Return (x, y) of the center of cell containing provided text 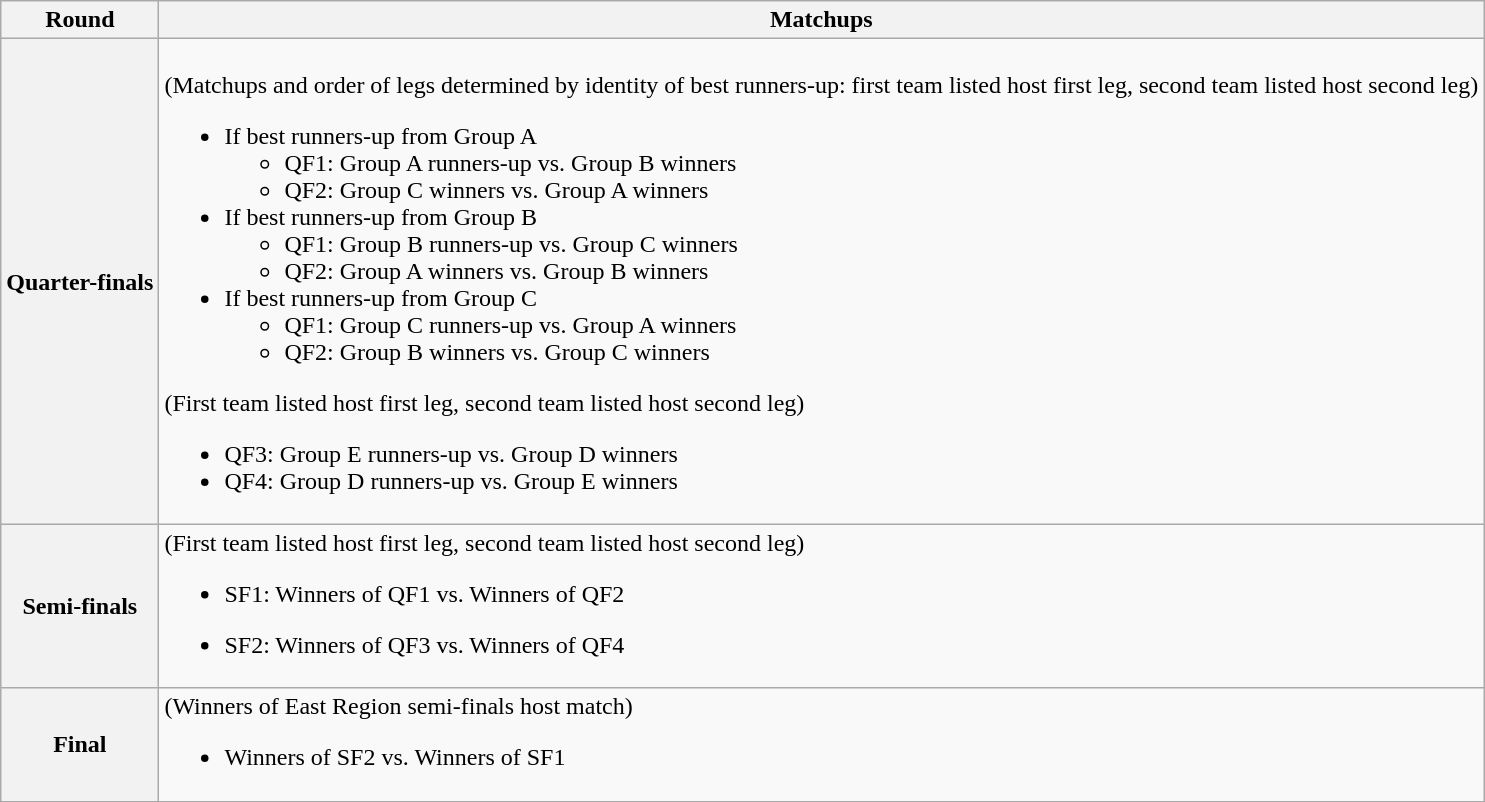
(Winners of East Region semi-finals host match)Winners of SF2 vs. Winners of SF1 (822, 744)
Final (80, 744)
Quarter-finals (80, 282)
Round (80, 20)
Semi-finals (80, 606)
Matchups (822, 20)
(First team listed host first leg, second team listed host second leg) SF1: Winners of QF1 vs. Winners of QF2SF2: Winners of QF3 vs. Winners of QF4 (822, 606)
